From the cell containing the given text, extract its center point as [X, Y] coordinate. 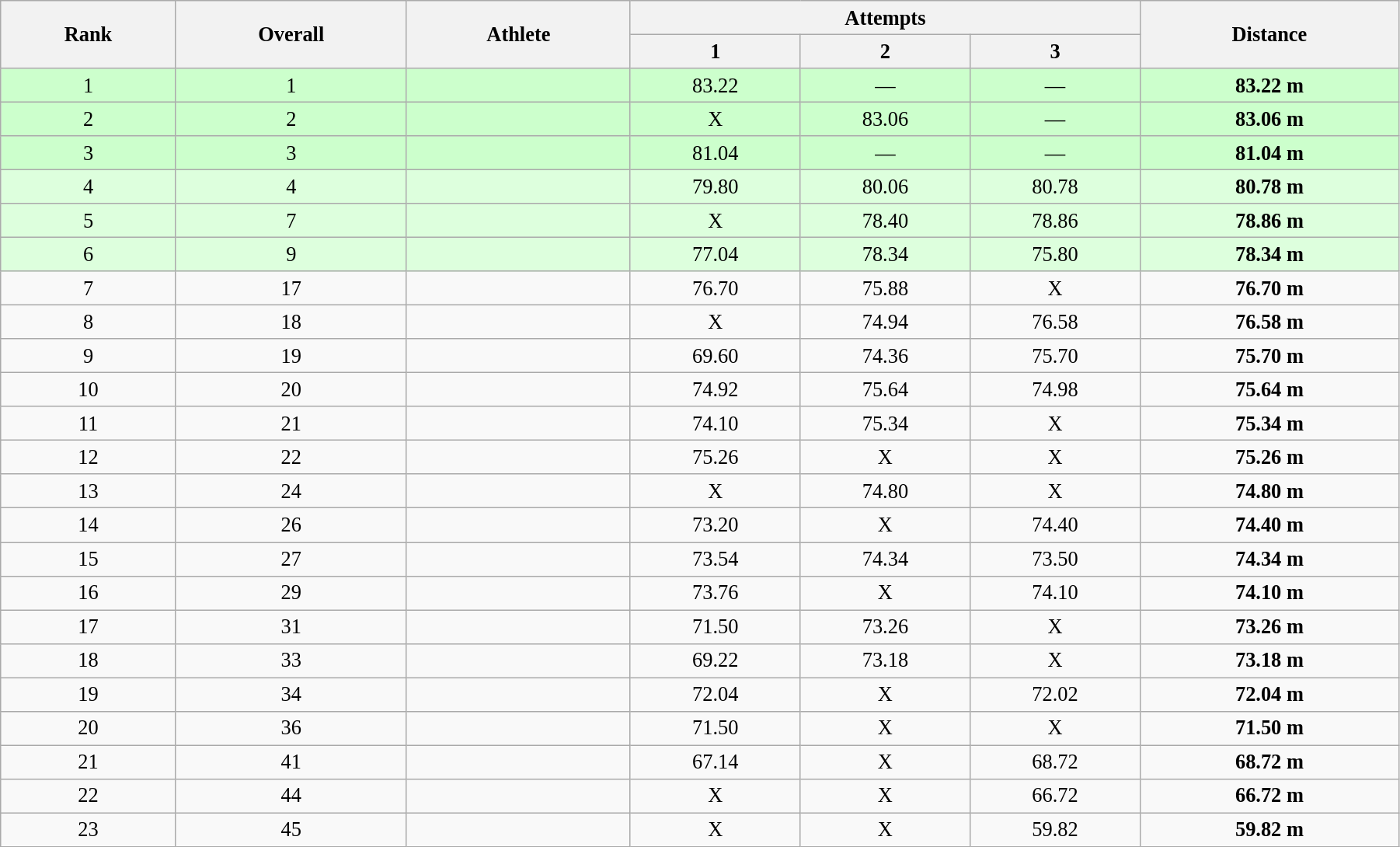
29 [291, 593]
74.94 [886, 322]
12 [89, 457]
74.80 m [1269, 491]
10 [89, 389]
80.78 m [1269, 186]
74.34 [886, 559]
16 [89, 593]
80.78 [1055, 186]
33 [291, 661]
26 [291, 525]
75.64 m [1269, 389]
75.34 [886, 423]
72.02 [1055, 694]
75.80 [1055, 254]
75.70 [1055, 356]
6 [89, 254]
78.34 m [1269, 254]
73.18 [886, 661]
74.34 m [1269, 559]
75.88 [886, 288]
74.80 [886, 491]
77.04 [715, 254]
71.50 m [1269, 728]
15 [89, 559]
Rank [89, 34]
78.34 [886, 254]
83.06 [886, 119]
83.06 m [1269, 119]
73.76 [715, 593]
76.58 [1055, 322]
68.72 m [1269, 762]
11 [89, 423]
80.06 [886, 186]
73.20 [715, 525]
69.60 [715, 356]
75.26 [715, 457]
68.72 [1055, 762]
75.34 m [1269, 423]
74.40 [1055, 525]
75.64 [886, 389]
23 [89, 829]
83.22 m [1269, 85]
66.72 [1055, 796]
74.92 [715, 389]
78.40 [886, 221]
76.70 [715, 288]
73.50 [1055, 559]
81.04 m [1269, 153]
75.26 m [1269, 457]
74.98 [1055, 389]
Athlete [518, 34]
34 [291, 694]
8 [89, 322]
78.86 m [1269, 221]
41 [291, 762]
73.54 [715, 559]
44 [291, 796]
5 [89, 221]
78.86 [1055, 221]
75.70 m [1269, 356]
72.04 m [1269, 694]
27 [291, 559]
31 [291, 626]
14 [89, 525]
13 [89, 491]
36 [291, 728]
73.18 m [1269, 661]
59.82 m [1269, 829]
45 [291, 829]
73.26 [886, 626]
Distance [1269, 34]
59.82 [1055, 829]
74.40 m [1269, 525]
76.58 m [1269, 322]
83.22 [715, 85]
76.70 m [1269, 288]
74.36 [886, 356]
72.04 [715, 694]
79.80 [715, 186]
66.72 m [1269, 796]
Attempts [885, 17]
81.04 [715, 153]
73.26 m [1269, 626]
24 [291, 491]
Overall [291, 34]
74.10 m [1269, 593]
69.22 [715, 661]
67.14 [715, 762]
